Capture the cell that displays the provided text and extract its [X, Y] central coordinate. 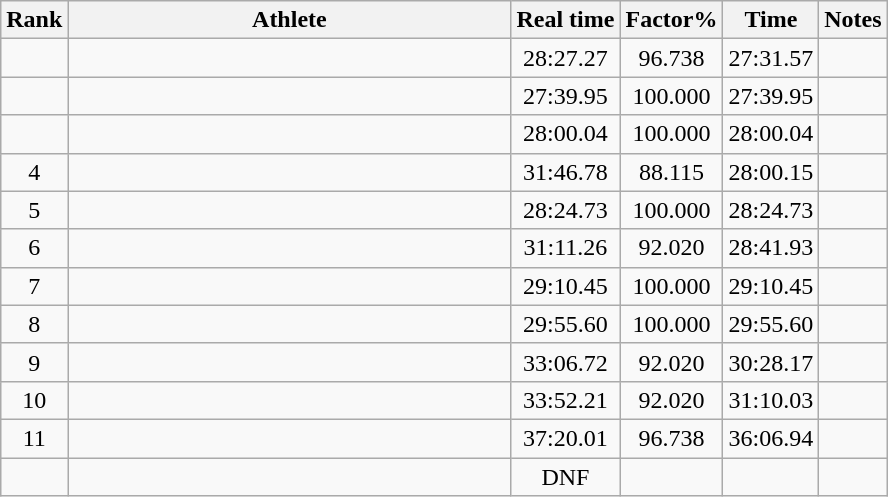
27:31.57 [771, 58]
DNF [566, 477]
28:41.93 [771, 248]
30:28.17 [771, 362]
8 [34, 324]
31:10.03 [771, 400]
88.115 [672, 172]
Real time [566, 20]
6 [34, 248]
11 [34, 438]
Time [771, 20]
31:11.26 [566, 248]
Factor% [672, 20]
5 [34, 210]
31:46.78 [566, 172]
10 [34, 400]
4 [34, 172]
37:20.01 [566, 438]
33:06.72 [566, 362]
36:06.94 [771, 438]
Athlete [290, 20]
28:27.27 [566, 58]
Rank [34, 20]
Notes [853, 20]
9 [34, 362]
33:52.21 [566, 400]
28:00.15 [771, 172]
7 [34, 286]
